Find where the given text appears and provide that cell's center as [x, y] coordinate. 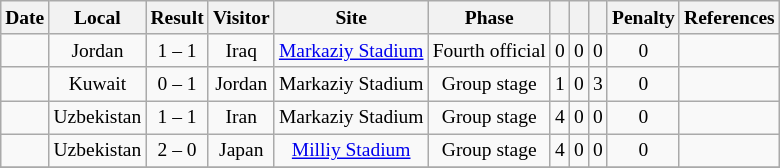
Site [351, 18]
1 [560, 84]
Visitor [241, 18]
Penalty [643, 18]
Japan [241, 150]
Result [177, 18]
Fourth official [489, 50]
2 – 0 [177, 150]
Iraq [241, 50]
Date [25, 18]
3 [598, 84]
Milliy Stadium [351, 150]
Local [98, 18]
Phase [489, 18]
Kuwait [98, 84]
Iran [241, 118]
References [729, 18]
0 – 1 [177, 84]
